For the text-containing cell, return its midpoint in [x, y] coordinate format. 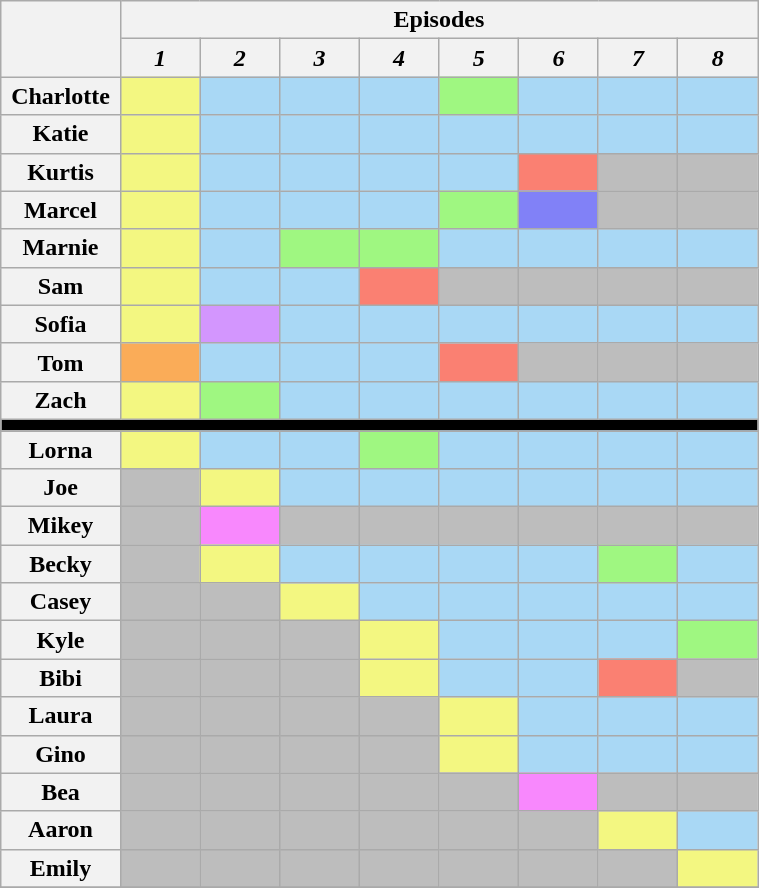
Tom [61, 362]
Laura [61, 716]
Joe [61, 488]
Casey [61, 602]
Sam [61, 286]
Katie [61, 134]
Episodes [438, 20]
Mikey [61, 526]
Kyle [61, 640]
Aaron [61, 830]
Bibi [61, 678]
8 [718, 58]
Zach [61, 400]
Lorna [61, 449]
Kurtis [61, 172]
2 [240, 58]
3 [320, 58]
Bea [61, 792]
Becky [61, 564]
Charlotte [61, 96]
Marnie [61, 248]
7 [638, 58]
Emily [61, 868]
Marcel [61, 210]
1 [160, 58]
4 [399, 58]
Gino [61, 754]
Sofia [61, 324]
5 [479, 58]
6 [559, 58]
